Find where the given text appears and provide that cell's center as (X, Y) coordinate. 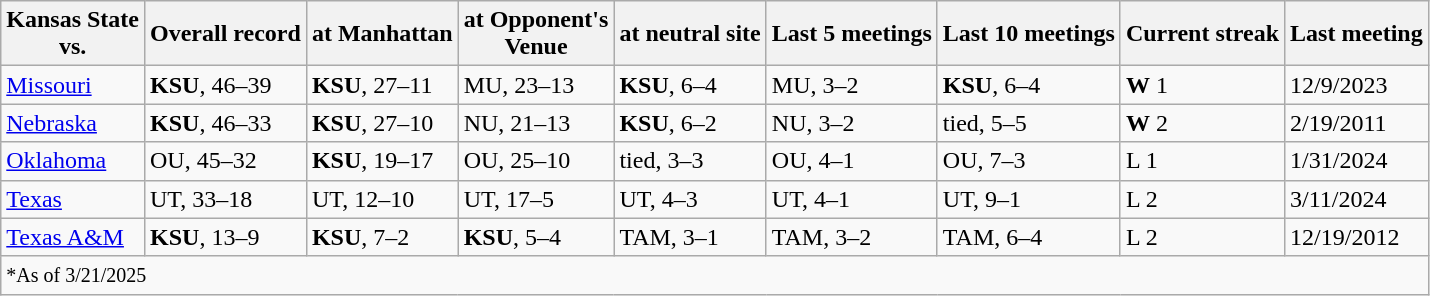
Current streak (1202, 34)
KSU, 46–33 (225, 123)
tied, 5–5 (1028, 123)
UT, 4–3 (690, 199)
TAM, 3–2 (852, 237)
KSU, 6–2 (690, 123)
W 2 (1202, 123)
UT, 17–5 (536, 199)
Oklahoma (73, 161)
NU, 21–13 (536, 123)
Texas A&M (73, 237)
2/19/2011 (1357, 123)
at neutral site (690, 34)
KSU, 27–10 (382, 123)
Last 10 meetings (1028, 34)
tied, 3–3 (690, 161)
Missouri (73, 85)
at Manhattan (382, 34)
12/9/2023 (1357, 85)
Last meeting (1357, 34)
UT, 9–1 (1028, 199)
3/11/2024 (1357, 199)
MU, 23–13 (536, 85)
KSU, 46–39 (225, 85)
UT, 4–1 (852, 199)
OU, 4–1 (852, 161)
W 1 (1202, 85)
1/31/2024 (1357, 161)
UT, 12–10 (382, 199)
TAM, 3–1 (690, 237)
12/19/2012 (1357, 237)
Kansas Statevs. (73, 34)
KSU, 27–11 (382, 85)
*As of 3/21/2025 (714, 275)
KSU, 13–9 (225, 237)
MU, 3–2 (852, 85)
Nebraska (73, 123)
KSU, 19–17 (382, 161)
Texas (73, 199)
OU, 45–32 (225, 161)
OU, 25–10 (536, 161)
TAM, 6–4 (1028, 237)
Overall record (225, 34)
NU, 3–2 (852, 123)
L 1 (1202, 161)
KSU, 7–2 (382, 237)
UT, 33–18 (225, 199)
Last 5 meetings (852, 34)
at Opponent's Venue (536, 34)
OU, 7–3 (1028, 161)
KSU, 5–4 (536, 237)
